Output the [x, y] coordinate of the center of the cell containing the given text.  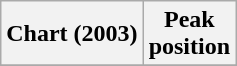
Chart (2003) [72, 34]
Peakposition [189, 34]
